Capture the cell that displays the provided text and extract its (X, Y) central coordinate. 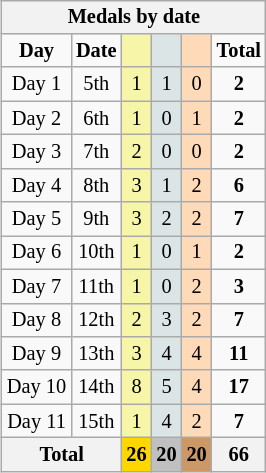
Day 11 (36, 421)
10th (96, 253)
15th (96, 421)
26 (136, 455)
Day (36, 51)
6 (239, 185)
5th (96, 84)
Day 1 (36, 84)
Day 4 (36, 185)
Day 9 (36, 354)
Day 7 (36, 286)
5 (167, 387)
Day 5 (36, 219)
Date (96, 51)
11 (239, 354)
12th (96, 320)
Day 2 (36, 118)
14th (96, 387)
8th (96, 185)
6th (96, 118)
17 (239, 387)
66 (239, 455)
8 (136, 387)
Day 10 (36, 387)
13th (96, 354)
11th (96, 286)
7th (96, 152)
Day 8 (36, 320)
Medals by date (134, 17)
Day 6 (36, 253)
Day 3 (36, 152)
9th (96, 219)
